Locate the cell with the specified text and output its (X, Y) center coordinate. 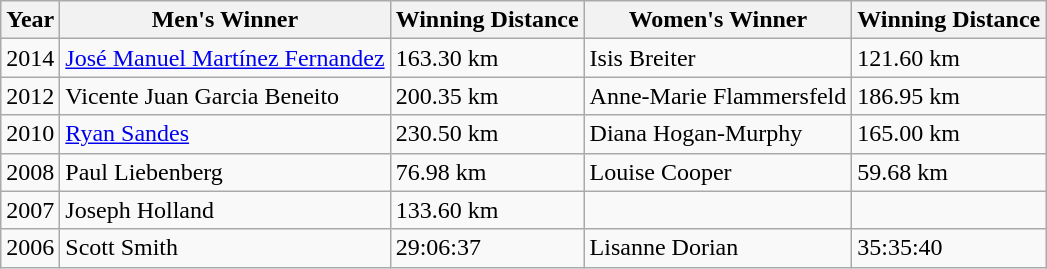
2012 (30, 96)
Diana Hogan-Murphy (718, 134)
Men's Winner (225, 20)
Paul Liebenberg (225, 172)
Year (30, 20)
200.35 km (487, 96)
230.50 km (487, 134)
35:35:40 (949, 248)
José Manuel Martínez Fernandez (225, 58)
Louise Cooper (718, 172)
Women's Winner (718, 20)
29:06:37 (487, 248)
Joseph Holland (225, 210)
186.95 km (949, 96)
2007 (30, 210)
2008 (30, 172)
Isis Breiter (718, 58)
2010 (30, 134)
163.30 km (487, 58)
Scott Smith (225, 248)
165.00 km (949, 134)
2006 (30, 248)
121.60 km (949, 58)
76.98 km (487, 172)
Vicente Juan Garcia Beneito (225, 96)
Ryan Sandes (225, 134)
2014 (30, 58)
Anne-Marie Flammersfeld (718, 96)
133.60 km (487, 210)
Lisanne Dorian (718, 248)
59.68 km (949, 172)
